Locate the cell with the specified text and output its (X, Y) center coordinate. 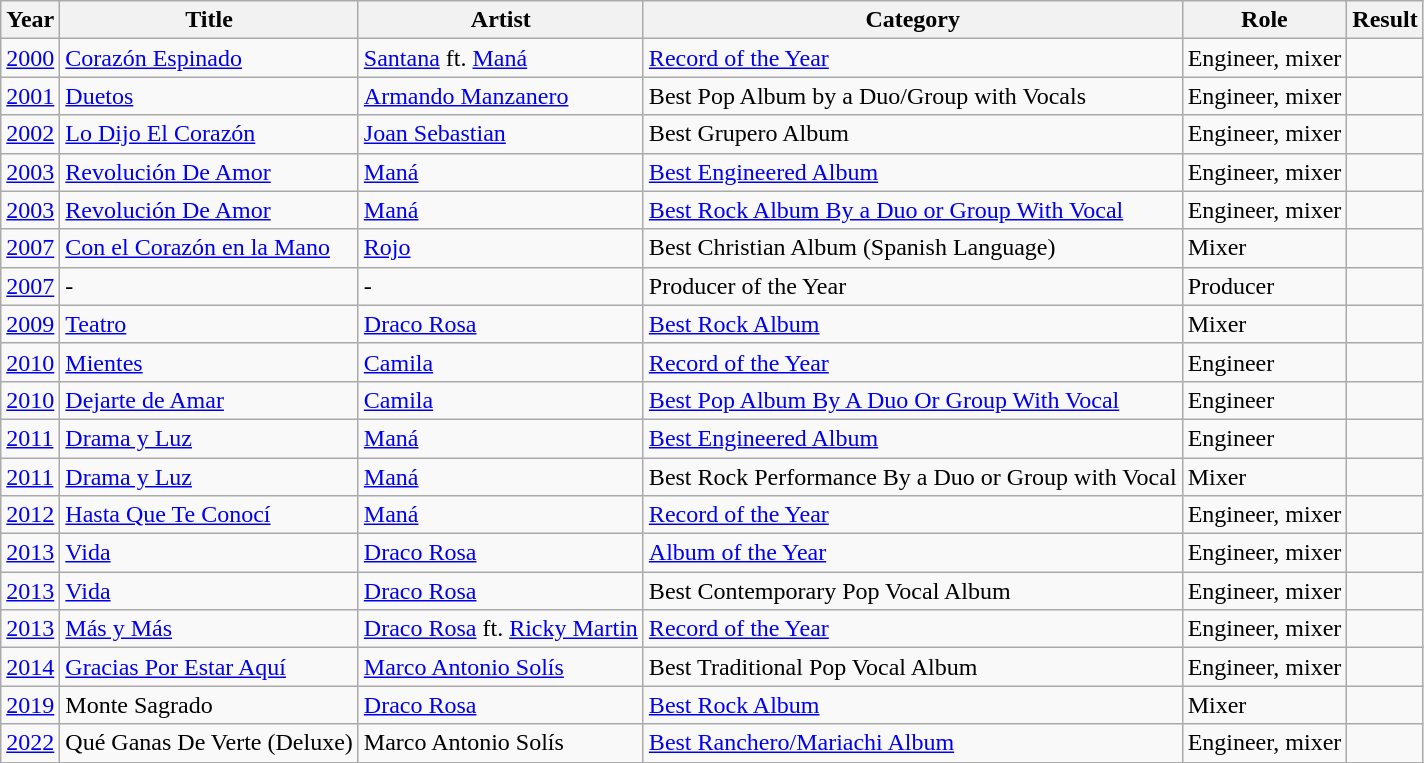
Best Contemporary Pop Vocal Album (912, 591)
Album of the Year (912, 553)
Role (1264, 20)
Best Pop Album by a Duo/Group with Vocals (912, 96)
Producer (1264, 286)
2014 (30, 667)
Title (209, 20)
2001 (30, 96)
2000 (30, 58)
2012 (30, 515)
Dejarte de Amar (209, 400)
Teatro (209, 324)
Producer of the Year (912, 286)
2002 (30, 134)
Best Grupero Album (912, 134)
Santana ft. Maná (500, 58)
Mientes (209, 362)
Artist (500, 20)
Duetos (209, 96)
Joan Sebastian (500, 134)
Armando Manzanero (500, 96)
2019 (30, 705)
Lo Dijo El Corazón (209, 134)
2022 (30, 743)
Con el Corazón en la Mano (209, 248)
Best Rock Performance By a Duo or Group with Vocal (912, 477)
Monte Sagrado (209, 705)
Gracias Por Estar Aquí (209, 667)
Qué Ganas De Verte (Deluxe) (209, 743)
Rojo (500, 248)
Best Pop Album By A Duo Or Group With Vocal (912, 400)
Best Ranchero/Mariachi Album (912, 743)
Draco Rosa ft. Ricky Martin (500, 629)
Year (30, 20)
Best Traditional Pop Vocal Album (912, 667)
Best Rock Album By a Duo or Group With Vocal (912, 210)
Hasta Que Te Conocí (209, 515)
Corazón Espinado (209, 58)
Category (912, 20)
Más y Más (209, 629)
2009 (30, 324)
Result (1385, 20)
Best Christian Album (Spanish Language) (912, 248)
